Pinpoint the cell where the given text exists, returning its [x, y] midpoint coordinate. 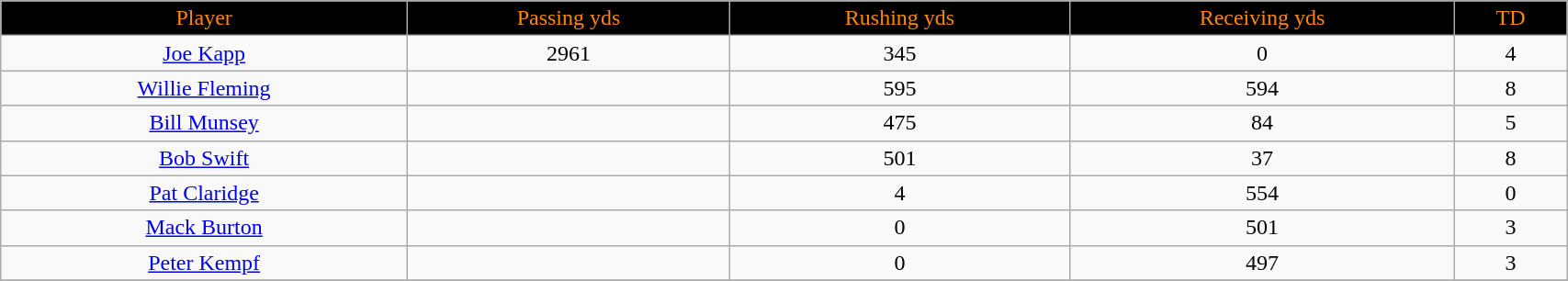
Bob Swift [204, 158]
Mack Burton [204, 228]
Receiving yds [1262, 18]
Bill Munsey [204, 123]
Willie Fleming [204, 88]
Pat Claridge [204, 193]
TD [1510, 18]
84 [1262, 123]
554 [1262, 193]
497 [1262, 263]
Peter Kempf [204, 263]
594 [1262, 88]
Rushing yds [900, 18]
345 [900, 53]
Player [204, 18]
37 [1262, 158]
595 [900, 88]
5 [1510, 123]
475 [900, 123]
2961 [570, 53]
Passing yds [570, 18]
Joe Kapp [204, 53]
